Output the [x, y] coordinate of the center of the cell containing the given text.  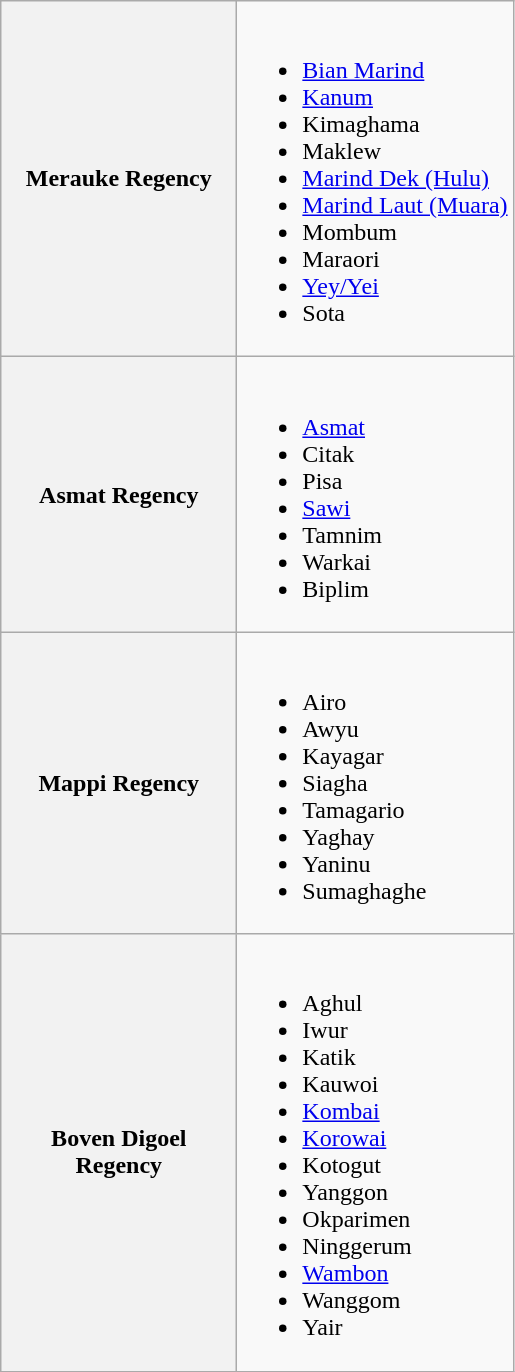
Asmat Regency [119, 494]
AsmatCitakPisaSawiTamnimWarkaiBiplim [375, 494]
Bian MarindKanumKimaghamaMaklewMarind Dek (Hulu)Marind Laut (Muara)MombumMaraoriYey/YeiSota [375, 179]
AiroAwyuKayagarSiaghaTamagarioYaghayYaninuSumaghaghe [375, 783]
AghulIwurKatikKauwoiKombaiKorowaiKotogutYanggonOkparimenNinggerumWambonWanggomYair [375, 1152]
Merauke Regency [119, 179]
Mappi Regency [119, 783]
Boven Digoel Regency [119, 1152]
